For the text-containing cell, return its midpoint in (x, y) coordinate format. 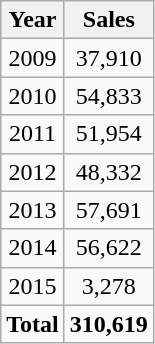
Sales (108, 20)
2009 (33, 58)
2010 (33, 96)
310,619 (108, 324)
48,332 (108, 172)
2015 (33, 286)
51,954 (108, 134)
Total (33, 324)
3,278 (108, 286)
57,691 (108, 210)
2012 (33, 172)
2011 (33, 134)
37,910 (108, 58)
2013 (33, 210)
54,833 (108, 96)
2014 (33, 248)
56,622 (108, 248)
Year (33, 20)
